From the cell containing the given text, extract its center point as (x, y) coordinate. 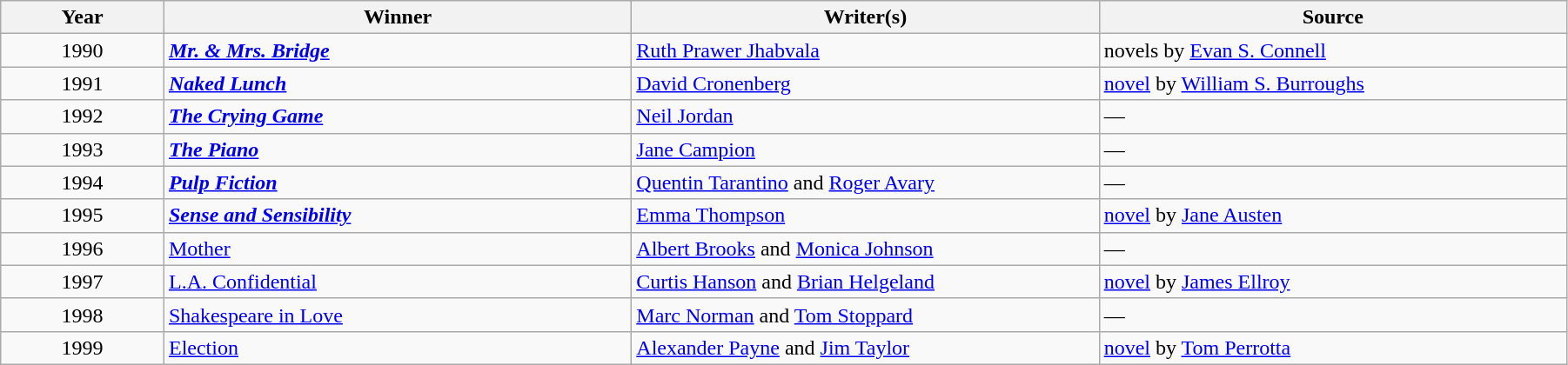
Naked Lunch (397, 83)
David Cronenberg (865, 83)
Mr. & Mrs. Bridge (397, 50)
Election (397, 348)
1994 (83, 182)
The Crying Game (397, 116)
novel by James Ellroy (1333, 282)
Year (83, 17)
The Piano (397, 149)
Albert Brooks and Monica Johnson (865, 249)
novel by Jane Austen (1333, 216)
Curtis Hanson and Brian Helgeland (865, 282)
1992 (83, 116)
1999 (83, 348)
1996 (83, 249)
novel by William S. Burroughs (1333, 83)
novel by Tom Perrotta (1333, 348)
1998 (83, 315)
Alexander Payne and Jim Taylor (865, 348)
Emma Thompson (865, 216)
Quentin Tarantino and Roger Avary (865, 182)
Neil Jordan (865, 116)
Shakespeare in Love (397, 315)
1997 (83, 282)
Marc Norman and Tom Stoppard (865, 315)
novels by Evan S. Connell (1333, 50)
1990 (83, 50)
Jane Campion (865, 149)
Mother (397, 249)
Pulp Fiction (397, 182)
1993 (83, 149)
1991 (83, 83)
Writer(s) (865, 17)
L.A. Confidential (397, 282)
Winner (397, 17)
1995 (83, 216)
Ruth Prawer Jhabvala (865, 50)
Sense and Sensibility (397, 216)
Source (1333, 17)
